Pinpoint the cell where the given text exists, returning its (x, y) midpoint coordinate. 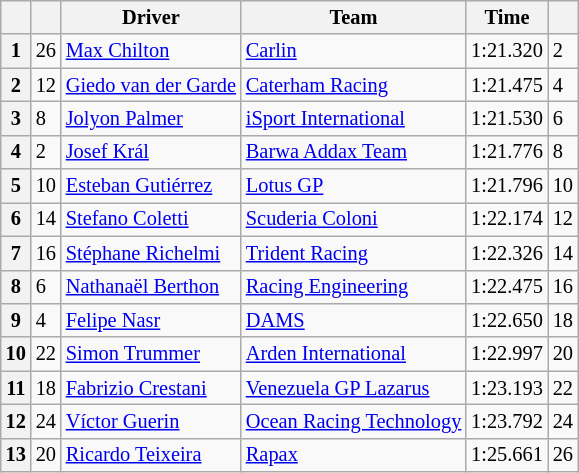
Ricardo Teixeira (151, 455)
1:25.661 (507, 455)
Ocean Racing Technology (354, 421)
Arden International (354, 354)
1:21.320 (507, 51)
Simon Trummer (151, 354)
Fabrizio Crestani (151, 388)
11 (16, 388)
Giedo van der Garde (151, 85)
Josef Král (151, 152)
7 (16, 253)
DAMS (354, 320)
1:22.997 (507, 354)
Víctor Guerin (151, 421)
Scuderia Coloni (354, 219)
5 (16, 186)
1:22.174 (507, 219)
Esteban Gutiérrez (151, 186)
1:22.650 (507, 320)
Carlin (354, 51)
Max Chilton (151, 51)
1 (16, 51)
1:23.193 (507, 388)
1:21.475 (507, 85)
Trident Racing (354, 253)
Stéphane Richelmi (151, 253)
Venezuela GP Lazarus (354, 388)
Felipe Nasr (151, 320)
Driver (151, 17)
Jolyon Palmer (151, 118)
1:22.326 (507, 253)
iSport International (354, 118)
Time (507, 17)
Rapax (354, 455)
1:22.475 (507, 287)
Racing Engineering (354, 287)
Stefano Coletti (151, 219)
Nathanaël Berthon (151, 287)
13 (16, 455)
Caterham Racing (354, 85)
Lotus GP (354, 186)
1:21.796 (507, 186)
Team (354, 17)
1:23.792 (507, 421)
1:21.776 (507, 152)
1:21.530 (507, 118)
3 (16, 118)
9 (16, 320)
Barwa Addax Team (354, 152)
